Return the (X, Y) coordinate for the center point of the cell that contains the specified text.  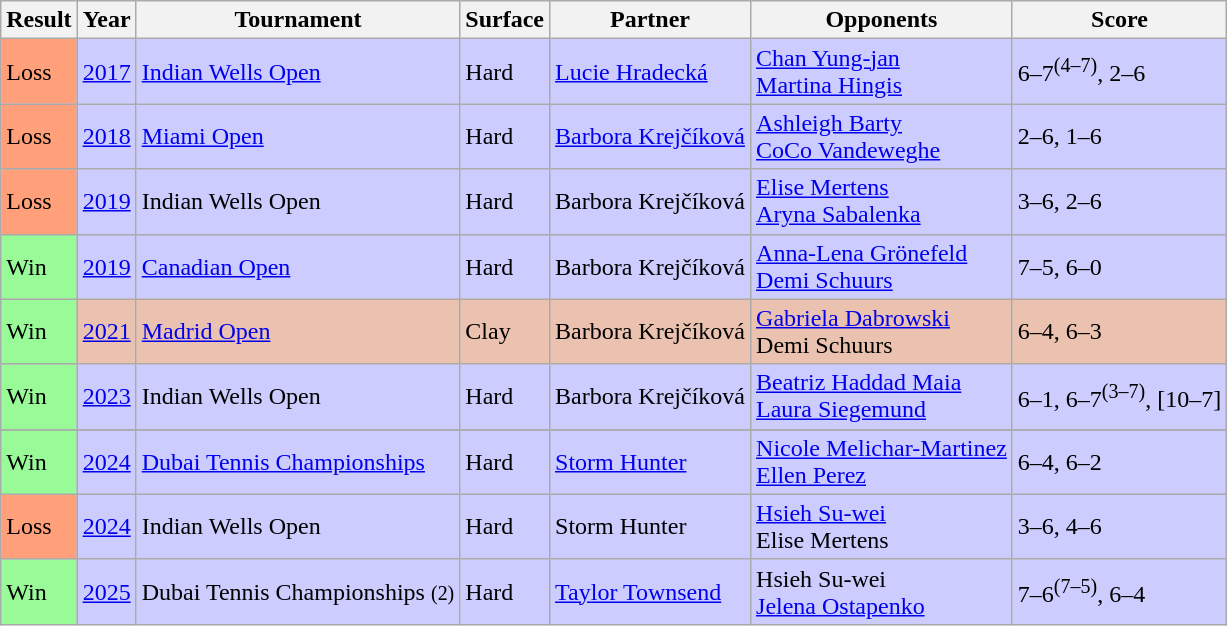
Partner (650, 20)
Elise Mertens Aryna Sabalenka (882, 202)
Score (1119, 20)
Chan Yung-jan Martina Hingis (882, 72)
Ashleigh Barty CoCo Vandeweghe (882, 136)
6–7(4–7), 2–6 (1119, 72)
Dubai Tennis Championships (2) (298, 592)
Beatriz Haddad Maia Laura Siegemund (882, 396)
Clay (505, 332)
2021 (106, 332)
Miami Open (298, 136)
Anna-Lena Grönefeld Demi Schuurs (882, 266)
Hsieh Su-wei Elise Mertens (882, 526)
7–6(7–5), 6–4 (1119, 592)
Taylor Townsend (650, 592)
2025 (106, 592)
2–6, 1–6 (1119, 136)
Opponents (882, 20)
2017 (106, 72)
2023 (106, 396)
Gabriela Dabrowski Demi Schuurs (882, 332)
Lucie Hradecká (650, 72)
3–6, 2–6 (1119, 202)
6–1, 6–7(3–7), [10–7] (1119, 396)
6–4, 6–2 (1119, 462)
Canadian Open (298, 266)
Surface (505, 20)
Result (39, 20)
Madrid Open (298, 332)
Hsieh Su-wei Jelena Ostapenko (882, 592)
Year (106, 20)
7–5, 6–0 (1119, 266)
2018 (106, 136)
Dubai Tennis Championships (298, 462)
Tournament (298, 20)
3–6, 4–6 (1119, 526)
6–4, 6–3 (1119, 332)
Nicole Melichar-Martinez Ellen Perez (882, 462)
